Capture the cell that displays the provided text and extract its (x, y) central coordinate. 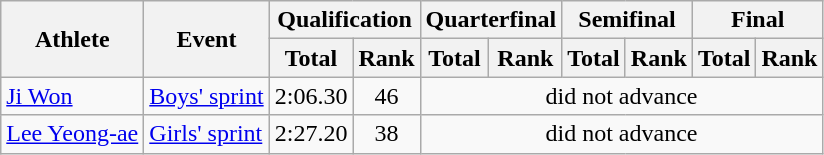
Qualification (344, 20)
Girls' sprint (206, 134)
Final (758, 20)
Semifinal (628, 20)
Boys' sprint (206, 96)
38 (386, 134)
46 (386, 96)
2:27.20 (311, 134)
Event (206, 39)
Ji Won (72, 96)
Lee Yeong-ae (72, 134)
2:06.30 (311, 96)
Athlete (72, 39)
Quarterfinal (491, 20)
